Provide the (X, Y) coordinate of the cell's center where the given text is located.  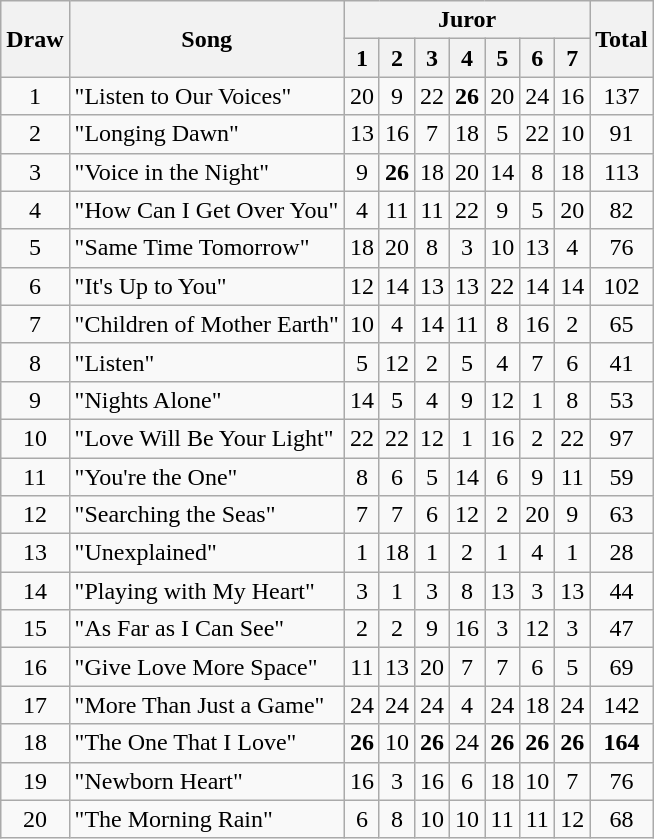
Song (206, 39)
44 (622, 591)
65 (622, 324)
15 (35, 629)
28 (622, 553)
"Give Love More Space" (206, 667)
"How Can I Get Over You" (206, 210)
142 (622, 705)
113 (622, 172)
Juror (466, 20)
"Voice in the Night" (206, 172)
41 (622, 362)
17 (35, 705)
47 (622, 629)
91 (622, 134)
"Children of Mother Earth" (206, 324)
82 (622, 210)
"Newborn Heart" (206, 781)
"Love Will Be Your Light" (206, 438)
59 (622, 477)
Total (622, 39)
"As Far as I Can See" (206, 629)
"Nights Alone" (206, 400)
137 (622, 96)
"The One That I Love" (206, 743)
"Unexplained" (206, 553)
"Listen to Our Voices" (206, 96)
102 (622, 286)
Draw (35, 39)
"More Than Just a Game" (206, 705)
63 (622, 515)
53 (622, 400)
"Longing Dawn" (206, 134)
68 (622, 819)
"It's Up to You" (206, 286)
"Playing with My Heart" (206, 591)
"Listen" (206, 362)
"Same Time Tomorrow" (206, 248)
97 (622, 438)
19 (35, 781)
164 (622, 743)
"The Morning Rain" (206, 819)
"You're the One" (206, 477)
69 (622, 667)
"Searching the Seas" (206, 515)
